Pinpoint the cell where the given text exists, returning its [x, y] midpoint coordinate. 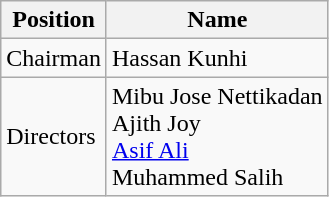
Position [54, 20]
Mibu Jose NettikadanAjith JoyAsif AliMuhammed Salih [217, 136]
Name [217, 20]
Chairman [54, 58]
Hassan Kunhi [217, 58]
Directors [54, 136]
